Pinpoint the cell where the given text exists, returning its (X, Y) midpoint coordinate. 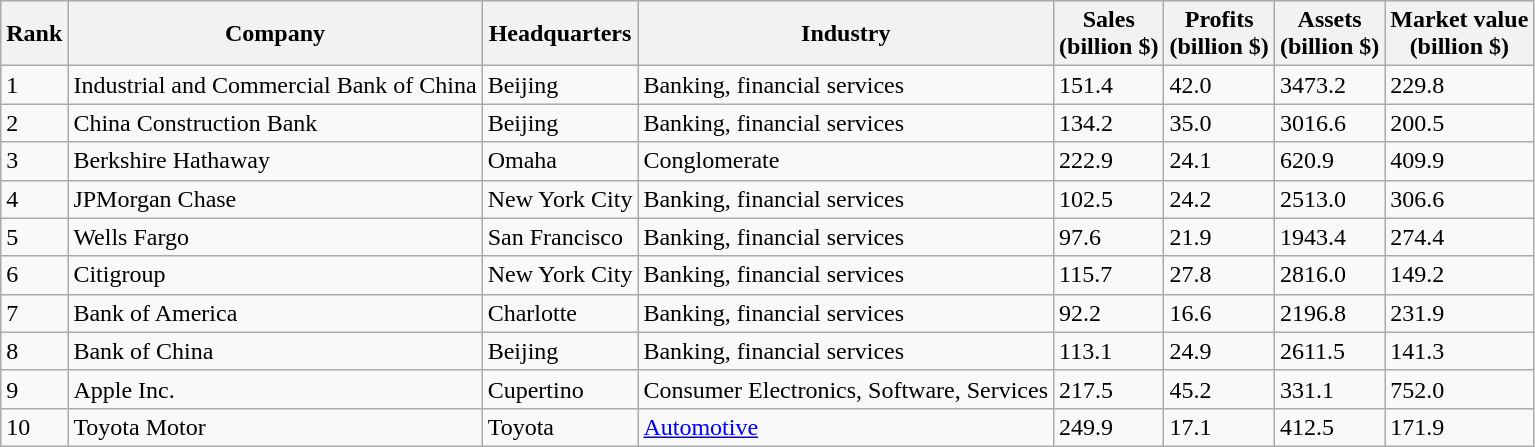
1943.4 (1329, 237)
752.0 (1460, 389)
2611.5 (1329, 351)
7 (34, 313)
102.5 (1109, 199)
1 (34, 85)
24.2 (1219, 199)
Profits (billion $) (1219, 34)
42.0 (1219, 85)
217.5 (1109, 389)
24.9 (1219, 351)
Assets (billion $) (1329, 34)
231.9 (1460, 313)
Toyota Motor (275, 427)
Consumer Electronics, Software, Services (846, 389)
331.1 (1329, 389)
Headquarters (560, 34)
21.9 (1219, 237)
229.8 (1460, 85)
149.2 (1460, 275)
9 (34, 389)
San Francisco (560, 237)
24.1 (1219, 161)
3016.6 (1329, 123)
97.6 (1109, 237)
8 (34, 351)
113.1 (1109, 351)
5 (34, 237)
Sales (billion $) (1109, 34)
200.5 (1460, 123)
134.2 (1109, 123)
412.5 (1329, 427)
Market value (billion $) (1460, 34)
4 (34, 199)
409.9 (1460, 161)
Apple Inc. (275, 389)
Bank of America (275, 313)
249.9 (1109, 427)
Company (275, 34)
3 (34, 161)
620.9 (1329, 161)
Citigroup (275, 275)
Rank (34, 34)
171.9 (1460, 427)
6 (34, 275)
27.8 (1219, 275)
2513.0 (1329, 199)
274.4 (1460, 237)
2816.0 (1329, 275)
Bank of China (275, 351)
Cupertino (560, 389)
222.9 (1109, 161)
China Construction Bank (275, 123)
17.1 (1219, 427)
10 (34, 427)
2196.8 (1329, 313)
Industry (846, 34)
115.7 (1109, 275)
Toyota (560, 427)
16.6 (1219, 313)
Berkshire Hathaway (275, 161)
Automotive (846, 427)
Industrial and Commercial Bank of China (275, 85)
Conglomerate (846, 161)
Wells Fargo (275, 237)
JPMorgan Chase (275, 199)
Charlotte (560, 313)
Omaha (560, 161)
92.2 (1109, 313)
35.0 (1219, 123)
45.2 (1219, 389)
306.6 (1460, 199)
151.4 (1109, 85)
2 (34, 123)
3473.2 (1329, 85)
141.3 (1460, 351)
